Detect which cell encompasses the target text, then output its (x, y) center coordinate. 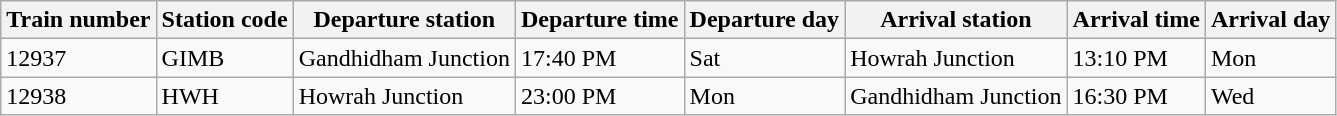
12938 (78, 96)
Departure station (404, 20)
Departure time (600, 20)
13:10 PM (1136, 58)
Station code (224, 20)
HWH (224, 96)
Departure day (764, 20)
12937 (78, 58)
17:40 PM (600, 58)
Arrival day (1270, 20)
Train number (78, 20)
16:30 PM (1136, 96)
Wed (1270, 96)
23:00 PM (600, 96)
Arrival station (956, 20)
GIMB (224, 58)
Arrival time (1136, 20)
Sat (764, 58)
